Find where the given text appears and provide that cell's center as (X, Y) coordinate. 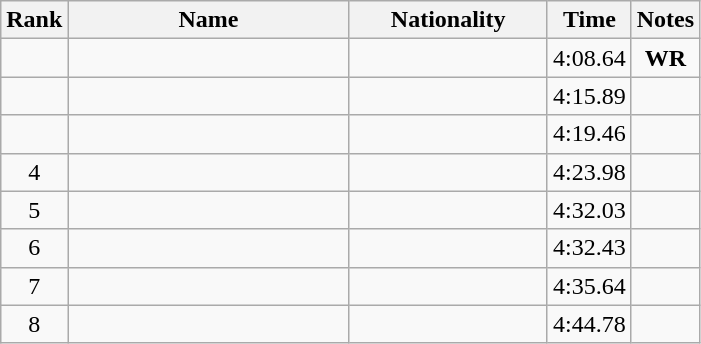
4:35.64 (589, 286)
8 (34, 324)
Rank (34, 20)
4 (34, 172)
WR (665, 58)
Nationality (448, 20)
Notes (665, 20)
4:23.98 (589, 172)
Name (208, 20)
4:15.89 (589, 96)
4:32.43 (589, 248)
5 (34, 210)
4:44.78 (589, 324)
7 (34, 286)
4:19.46 (589, 134)
4:32.03 (589, 210)
Time (589, 20)
4:08.64 (589, 58)
6 (34, 248)
